Scan for the cell matching the given text and deliver its [X, Y] coordinate at center. 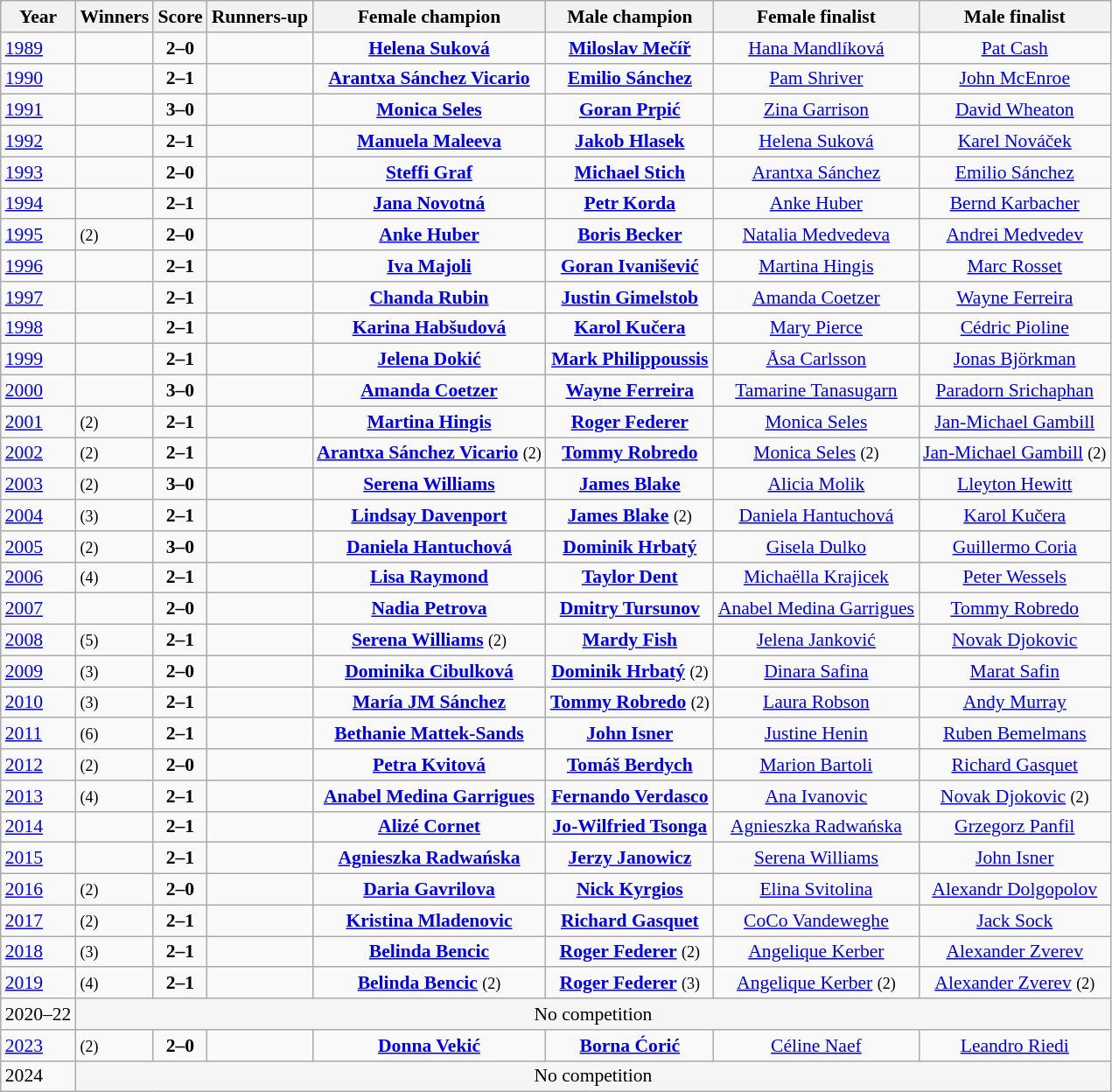
Jack Sock [1015, 920]
2001 [38, 422]
2004 [38, 515]
Gisela Dulko [816, 547]
Jan-Michael Gambill [1015, 422]
Pam Shriver [816, 79]
Jerzy Janowicz [630, 858]
Dominik Hrbatý (2) [630, 671]
Arantxa Sánchez [816, 172]
Jakob Hlasek [630, 142]
Novak Djokovic (2) [1015, 796]
Runners-up [260, 17]
2005 [38, 547]
2015 [38, 858]
Monica Seles (2) [816, 453]
Mary Pierce [816, 328]
Manuela Maleeva [429, 142]
Peter Wessels [1015, 577]
Belinda Bencic (2) [429, 983]
2009 [38, 671]
Taylor Dent [630, 577]
Male champion [630, 17]
Leandro Riedi [1015, 1046]
Boris Becker [630, 235]
Laura Robson [816, 703]
Alizé Cornet [429, 827]
2003 [38, 485]
Dinara Safina [816, 671]
Female finalist [816, 17]
Pat Cash [1015, 48]
1995 [38, 235]
Natalia Medvedeva [816, 235]
Tomáš Berdych [630, 765]
1991 [38, 110]
Winners [114, 17]
Arantxa Sánchez Vicario (2) [429, 453]
James Blake (2) [630, 515]
Karel Nováček [1015, 142]
Jelena Janković [816, 640]
Paradorn Srichaphan [1015, 391]
Jonas Björkman [1015, 360]
Lleyton Hewitt [1015, 485]
Bernd Karbacher [1015, 204]
Jo-Wilfried Tsonga [630, 827]
Andy Murray [1015, 703]
Roger Federer (3) [630, 983]
Dominika Cibulková [429, 671]
1993 [38, 172]
Iva Majoli [429, 266]
Dominik Hrbatý [630, 547]
Steffi Graf [429, 172]
Grzegorz Panfil [1015, 827]
2018 [38, 952]
Karina Habšudová [429, 328]
2013 [38, 796]
Goran Prpić [630, 110]
Marc Rosset [1015, 266]
Alexandr Dolgopolov [1015, 890]
Daria Gavrilova [429, 890]
2012 [38, 765]
Borna Ćorić [630, 1046]
Lisa Raymond [429, 577]
María JM Sánchez [429, 703]
Belinda Bencic [429, 952]
Bethanie Mattek-Sands [429, 734]
Miloslav Mečíř [630, 48]
2024 [38, 1076]
Andrei Medvedev [1015, 235]
Novak Djokovic [1015, 640]
1990 [38, 79]
Roger Federer (2) [630, 952]
Female champion [429, 17]
Nadia Petrova [429, 609]
Alicia Molik [816, 485]
Chanda Rubin [429, 297]
Michael Stich [630, 172]
(6) [114, 734]
Jan-Michael Gambill (2) [1015, 453]
Åsa Carlsson [816, 360]
David Wheaton [1015, 110]
Céline Naef [816, 1046]
John McEnroe [1015, 79]
Guillermo Coria [1015, 547]
1997 [38, 297]
Petra Kvitová [429, 765]
2000 [38, 391]
2006 [38, 577]
Goran Ivanišević [630, 266]
Donna Vekić [429, 1046]
2002 [38, 453]
1992 [38, 142]
Tommy Robredo (2) [630, 703]
2023 [38, 1046]
CoCo Vandeweghe [816, 920]
Petr Korda [630, 204]
Lindsay Davenport [429, 515]
Kristina Mladenovic [429, 920]
2020–22 [38, 1014]
Male finalist [1015, 17]
Angelique Kerber [816, 952]
Dmitry Tursunov [630, 609]
Alexander Zverev [1015, 952]
Year [38, 17]
2014 [38, 827]
Alexander Zverev (2) [1015, 983]
1994 [38, 204]
Angelique Kerber (2) [816, 983]
1989 [38, 48]
(5) [114, 640]
1998 [38, 328]
Justin Gimelstob [630, 297]
Arantxa Sánchez Vicario [429, 79]
Hana Mandlíková [816, 48]
1999 [38, 360]
Jelena Dokić [429, 360]
2008 [38, 640]
Score [180, 17]
Ana Ivanovic [816, 796]
Roger Federer [630, 422]
Michaëlla Krajicek [816, 577]
Mark Philippoussis [630, 360]
Ruben Bemelmans [1015, 734]
James Blake [630, 485]
2011 [38, 734]
Marion Bartoli [816, 765]
1996 [38, 266]
2017 [38, 920]
Marat Safin [1015, 671]
Nick Kyrgios [630, 890]
Elina Svitolina [816, 890]
Fernando Verdasco [630, 796]
Tamarine Tanasugarn [816, 391]
2019 [38, 983]
Mardy Fish [630, 640]
Justine Henin [816, 734]
2016 [38, 890]
Jana Novotná [429, 204]
Serena Williams (2) [429, 640]
Cédric Pioline [1015, 328]
2010 [38, 703]
Zina Garrison [816, 110]
2007 [38, 609]
